Determine the [X, Y] coordinate at the center of the cell enclosing the given text.  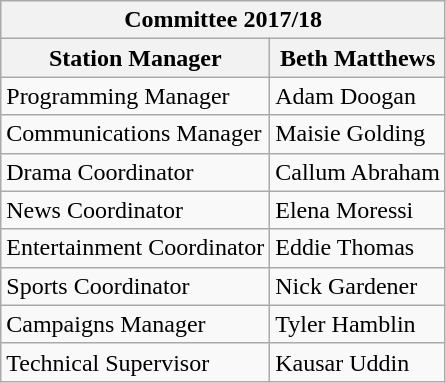
Elena Moressi [358, 210]
Communications Manager [136, 134]
Technical Supervisor [136, 362]
Station Manager [136, 58]
Beth Matthews [358, 58]
Kausar Uddin [358, 362]
Entertainment Coordinator [136, 248]
Tyler Hamblin [358, 324]
Nick Gardener [358, 286]
Eddie Thomas [358, 248]
Sports Coordinator [136, 286]
Campaigns Manager [136, 324]
Committee 2017/18 [224, 20]
Maisie Golding [358, 134]
Drama Coordinator [136, 172]
Adam Doogan [358, 96]
Programming Manager [136, 96]
Callum Abraham [358, 172]
News Coordinator [136, 210]
